Output the (X, Y) coordinate of the center of the cell containing the given text.  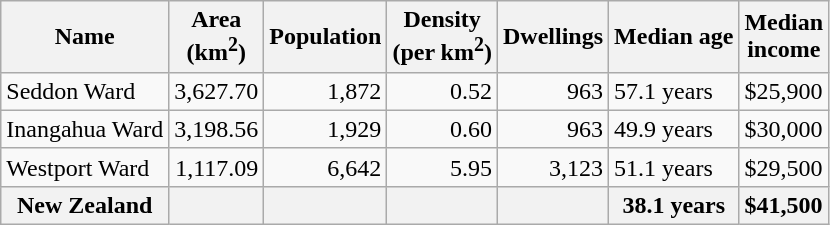
Name (85, 37)
$25,900 (784, 91)
51.1 years (674, 167)
Density(per km2) (442, 37)
1,872 (326, 91)
3,198.56 (216, 129)
Seddon Ward (85, 91)
0.52 (442, 91)
Dwellings (552, 37)
Inangahua Ward (85, 129)
57.1 years (674, 91)
Population (326, 37)
49.9 years (674, 129)
38.1 years (674, 205)
6,642 (326, 167)
3,123 (552, 167)
0.60 (442, 129)
New Zealand (85, 205)
5.95 (442, 167)
$41,500 (784, 205)
$30,000 (784, 129)
Medianincome (784, 37)
1,117.09 (216, 167)
1,929 (326, 129)
Westport Ward (85, 167)
$29,500 (784, 167)
3,627.70 (216, 91)
Area(km2) (216, 37)
Median age (674, 37)
